For the text-containing cell, return its midpoint in [x, y] coordinate format. 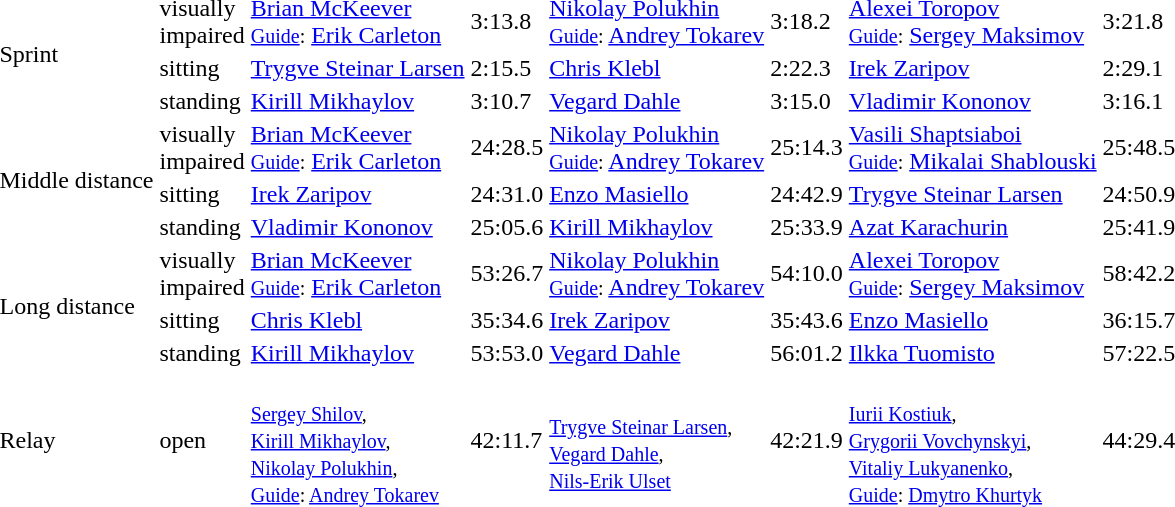
2:22.3 [807, 68]
24:42.9 [807, 194]
54:10.0 [807, 274]
35:43.6 [807, 320]
53:26.7 [507, 274]
Alexei ToropovGuide: Sergey Maksimov [972, 274]
25:14.3 [807, 148]
25:33.9 [807, 227]
3:15.0 [807, 101]
56:01.2 [807, 353]
Azat Karachurin [972, 227]
Ilkka Tuomisto [972, 353]
53:53.0 [507, 353]
2:15.5 [507, 68]
25:05.6 [507, 227]
35:34.6 [507, 320]
24:28.5 [507, 148]
3:10.7 [507, 101]
24:31.0 [507, 194]
Vasili ShaptsiaboiGuide: Mikalai Shablouski [972, 148]
